Identify which cell holds the provided text, then report its [x, y] central coordinate. 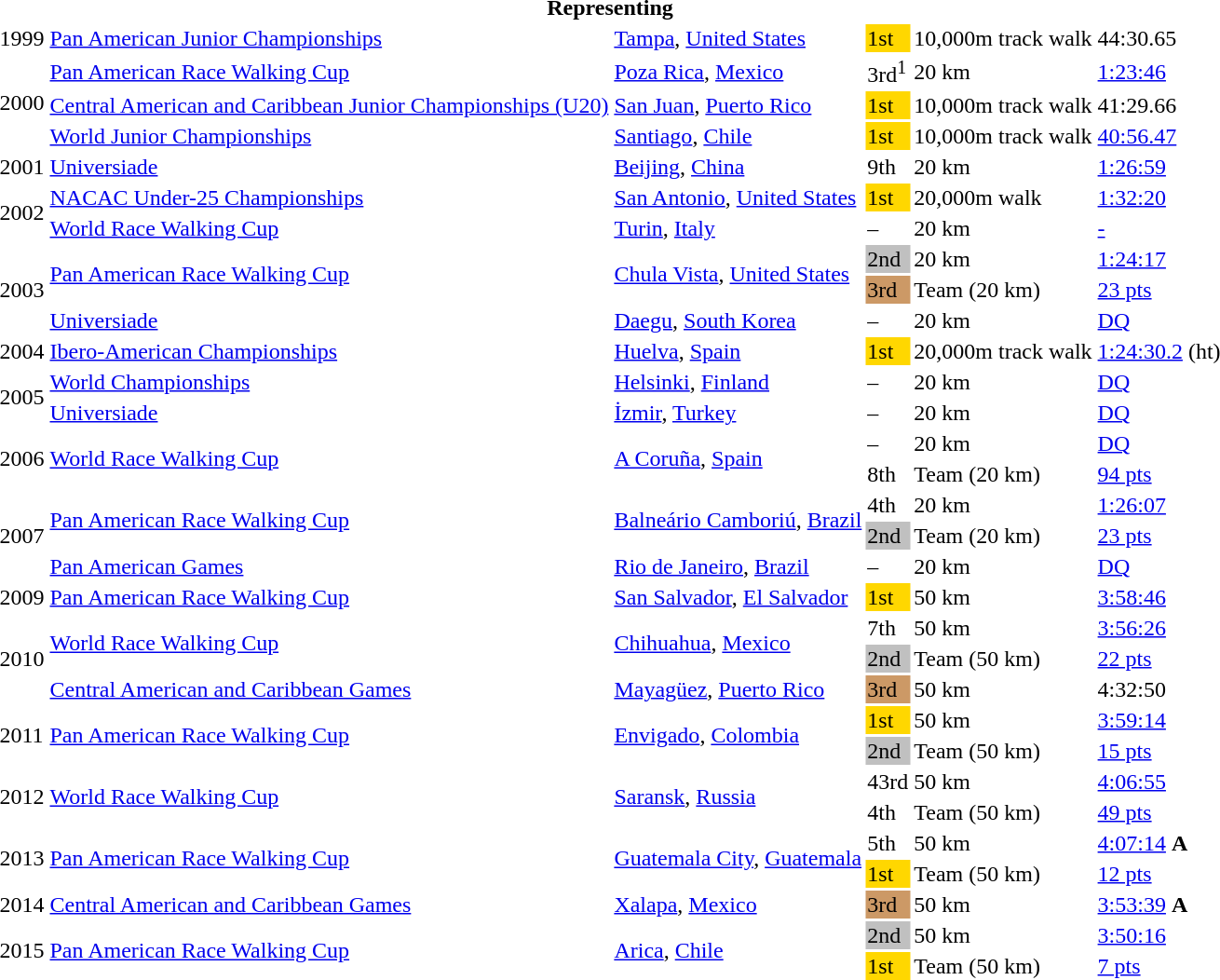
Xalapa, Mexico [738, 905]
3rd1 [888, 72]
Arica, Chile [738, 950]
San Salvador, El Salvador [738, 597]
Tampa, United States [738, 38]
World Junior Championships [330, 136]
Chihuahua, Mexico [738, 643]
43rd [888, 782]
Ibero-American Championships [330, 351]
7th [888, 628]
5th [888, 843]
Daegu, South Korea [738, 320]
San Juan, Puerto Rico [738, 105]
World Championships [330, 382]
Pan American Games [330, 566]
20,000m track walk [1003, 351]
A Coruña, Spain [738, 458]
Huelva, Spain [738, 351]
Balneário Camboriú, Brazil [738, 520]
Beijing, China [738, 167]
Rio de Janeiro, Brazil [738, 566]
Guatemala City, Guatemala [738, 859]
İzmir, Turkey [738, 413]
NACAC Under-25 Championships [330, 197]
Mayagüez, Puerto Rico [738, 689]
San Antonio, United States [738, 197]
9th [888, 167]
Poza Rica, Mexico [738, 72]
Chula Vista, United States [738, 274]
Santiago, Chile [738, 136]
Central American and Caribbean Junior Championships (U20) [330, 105]
Saransk, Russia [738, 797]
Turin, Italy [738, 228]
Helsinki, Finland [738, 382]
Envigado, Colombia [738, 736]
Pan American Junior Championships [330, 38]
20,000m walk [1003, 197]
8th [888, 474]
